Locate the cell with the specified text and output its (x, y) center coordinate. 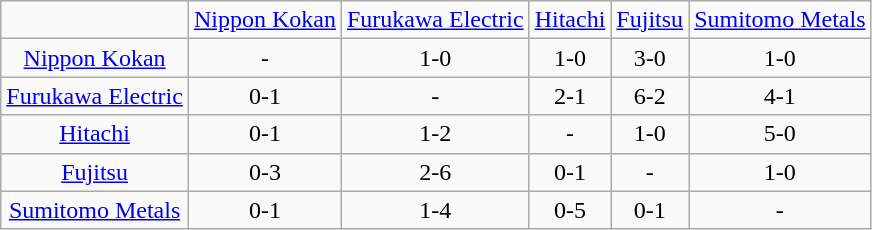
1-4 (435, 210)
0-5 (570, 210)
0-3 (264, 172)
6-2 (650, 96)
1-2 (435, 134)
2-6 (435, 172)
3-0 (650, 58)
2-1 (570, 96)
5-0 (780, 134)
4-1 (780, 96)
